Determine the [X, Y] coordinate at the center of the cell enclosing the given text.  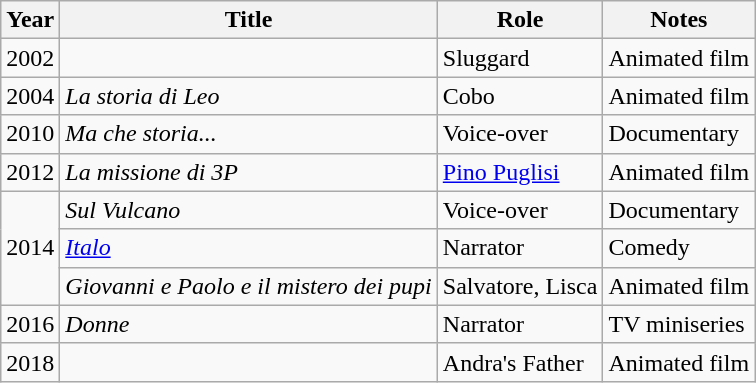
Giovanni e Paolo e il mistero dei pupi [248, 286]
Notes [679, 20]
Year [30, 20]
Sul Vulcano [248, 210]
2018 [30, 362]
La storia di Leo [248, 96]
Pino Puglisi [520, 172]
2010 [30, 134]
Ma che storia... [248, 134]
2016 [30, 324]
Role [520, 20]
2012 [30, 172]
Title [248, 20]
Andra's Father [520, 362]
2014 [30, 248]
Cobo [520, 96]
Donne [248, 324]
La missione di 3P [248, 172]
Italo [248, 248]
Sluggard [520, 58]
2004 [30, 96]
Comedy [679, 248]
2002 [30, 58]
TV miniseries [679, 324]
Salvatore, Lisca [520, 286]
